Return (X, Y) of the center of cell containing provided text 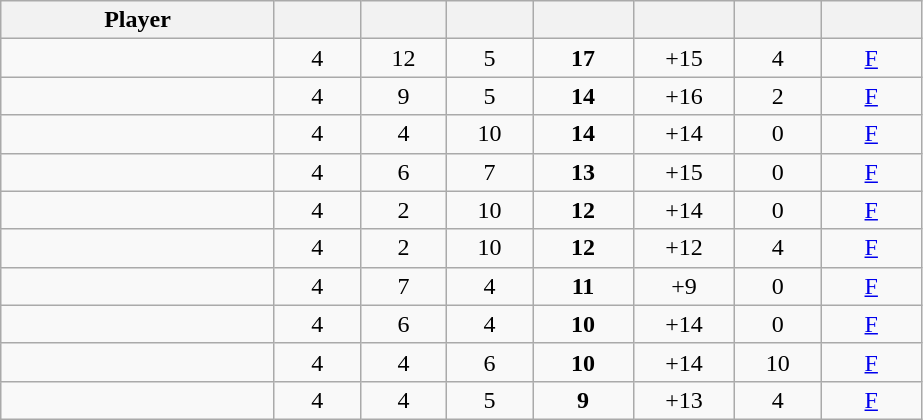
13 (582, 172)
Player (138, 20)
+16 (684, 96)
17 (582, 58)
11 (582, 286)
+9 (684, 286)
+13 (684, 400)
+12 (684, 248)
